Scan for the cell matching the given text and deliver its (X, Y) coordinate at center. 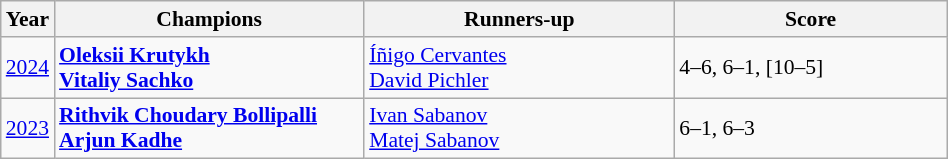
Year (28, 19)
Score (810, 19)
Runners-up (519, 19)
Oleksii Krutykh Vitaliy Sachko (209, 68)
2023 (28, 128)
2024 (28, 68)
6–1, 6–3 (810, 128)
Ivan Sabanov Matej Sabanov (519, 128)
Champions (209, 19)
4–6, 6–1, [10–5] (810, 68)
Rithvik Choudary Bollipalli Arjun Kadhe (209, 128)
Íñigo Cervantes David Pichler (519, 68)
